Detect which cell encompasses the target text, then output its (X, Y) center coordinate. 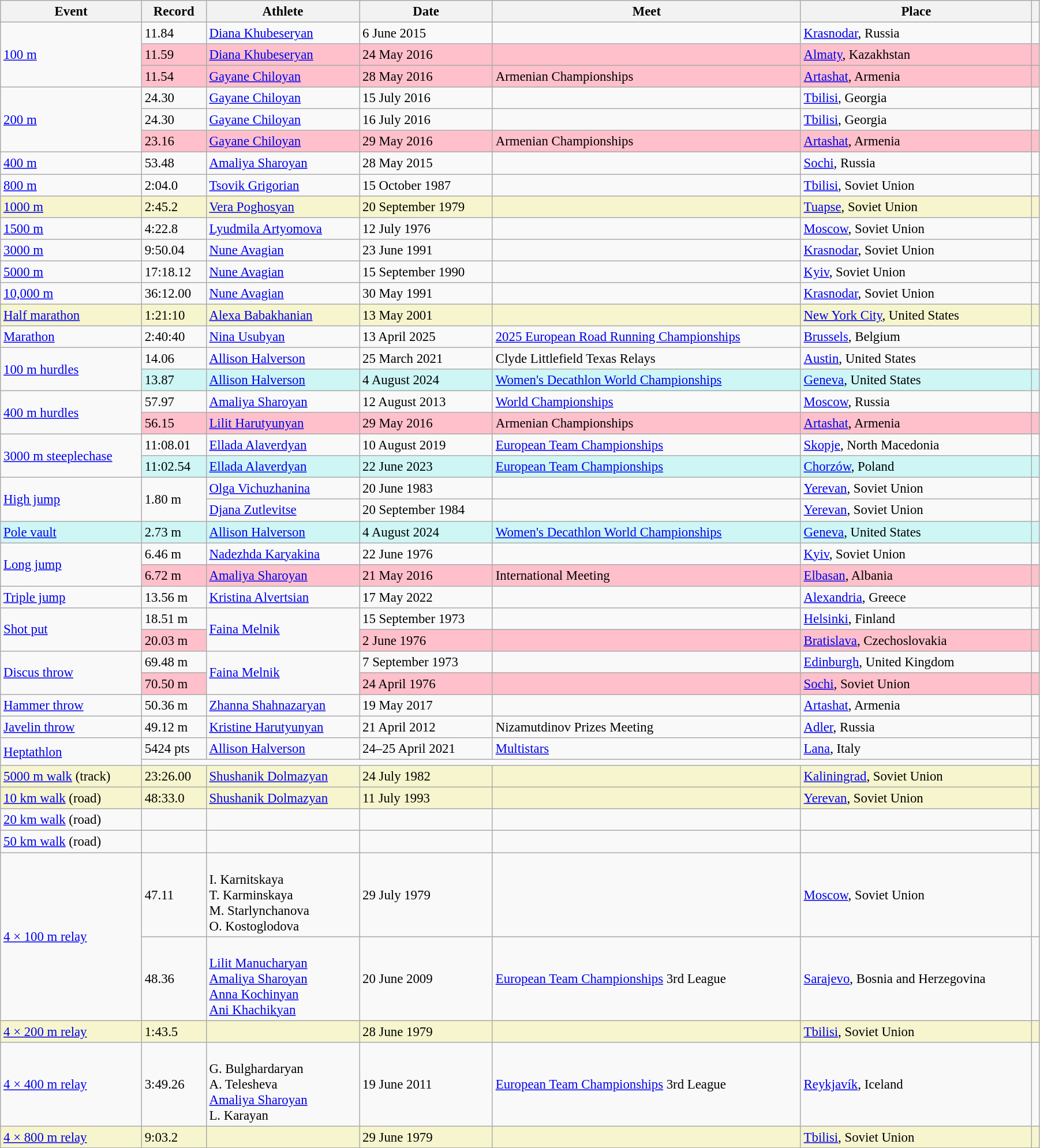
19 June 2011 (426, 1084)
Clyde Littlefield Texas Relays (646, 358)
Vera Poghosyan (283, 207)
4 × 800 m relay (72, 1137)
2:04.0 (174, 185)
29 July 1979 (426, 895)
G. BulghardaryanA. TeleshevaAmaliya SharoyanL. Karayan (283, 1084)
Lana, Italy (916, 749)
Sochi, Russia (916, 163)
53.48 (174, 163)
Sochi, Soviet Union (916, 684)
World Championships (646, 402)
4 × 400 m relay (72, 1084)
Tuapse, Soviet Union (916, 207)
Triple jump (72, 597)
100 m (72, 55)
Edinburgh, United Kingdom (916, 662)
19 May 2017 (426, 706)
22 June 1976 (426, 554)
Heptathlon (72, 752)
2:45.2 (174, 207)
1500 m (72, 228)
Nadezhda Karyakina (283, 554)
Kaliningrad, Soviet Union (916, 776)
200 m (72, 120)
3000 m steeplechase (72, 456)
Record (174, 12)
New York City, United States (916, 315)
Meet (646, 12)
Nizamutdinov Prizes Meeting (646, 727)
Bratislava, Czechoslovakia (916, 640)
3:49.26 (174, 1084)
4 × 200 m relay (72, 1031)
11 July 1993 (426, 798)
1000 m (72, 207)
2025 European Road Running Championships (646, 337)
6.72 m (174, 575)
49.12 m (174, 727)
10 km walk (road) (72, 798)
Javelin throw (72, 727)
14.06 (174, 358)
Lilit Harutyunyan (283, 423)
20 September 1979 (426, 207)
Austin, United States (916, 358)
Date (426, 12)
Alexandria, Greece (916, 597)
Marathon (72, 337)
800 m (72, 185)
24 July 1982 (426, 776)
69.48 m (174, 662)
Elbasan, Albania (916, 575)
Djana Zutlevitse (283, 511)
24 May 2016 (426, 55)
Brussels, Belgium (916, 337)
25 March 2021 (426, 358)
29 June 1979 (426, 1137)
23.16 (174, 141)
28 May 2016 (426, 77)
20 June 2009 (426, 978)
Helsinki, Finland (916, 619)
5424 pts (174, 749)
Chorzów, Poland (916, 467)
11:08.01 (174, 445)
23 June 1991 (426, 250)
23:26.00 (174, 776)
Place (916, 12)
Kristine Harutyunyan (283, 727)
11.59 (174, 55)
6.46 m (174, 554)
Kristina Alvertsian (283, 597)
Almaty, Kazakhstan (916, 55)
Shot put (72, 630)
10,000 m (72, 294)
47.11 (174, 895)
20 June 1983 (426, 489)
Half marathon (72, 315)
High jump (72, 500)
Multistars (646, 749)
Olga Vichuzhanina (283, 489)
Long jump (72, 564)
Tsovik Grigorian (283, 185)
20 September 1984 (426, 511)
30 May 1991 (426, 294)
28 May 2015 (426, 163)
Event (72, 12)
5000 m walk (track) (72, 776)
56.15 (174, 423)
15 October 1987 (426, 185)
Reykjavík, Iceland (916, 1084)
12 August 2013 (426, 402)
10 August 2019 (426, 445)
13.87 (174, 380)
100 m hurdles (72, 369)
20.03 m (174, 640)
13 May 2001 (426, 315)
Skopje, North Macedonia (916, 445)
16 July 2016 (426, 120)
21 April 2012 (426, 727)
48:33.0 (174, 798)
7 September 1973 (426, 662)
24–25 April 2021 (426, 749)
Moscow, Russia (916, 402)
Nina Usubyan (283, 337)
1.80 m (174, 500)
2 June 1976 (426, 640)
2:40:40 (174, 337)
I. KarnitskayaT. KarminskayaM. StarlynchanovaO. Kostoglodova (283, 895)
Athlete (283, 12)
Discus throw (72, 673)
Adler, Russia (916, 727)
Lilit ManucharyanAmaliya SharoyanAnna KochinyanAni Khachikyan (283, 978)
15 July 2016 (426, 98)
5000 m (72, 272)
18.51 m (174, 619)
Hammer throw (72, 706)
28 June 1979 (426, 1031)
12 July 1976 (426, 228)
International Meeting (646, 575)
21 May 2016 (426, 575)
4:22.8 (174, 228)
17 May 2022 (426, 597)
9:03.2 (174, 1137)
Zhanna Shahnazaryan (283, 706)
13.56 m (174, 597)
6 June 2015 (426, 33)
3000 m (72, 250)
17:18.12 (174, 272)
400 m hurdles (72, 413)
Sarajevo, Bosnia and Herzegovina (916, 978)
2.73 m (174, 532)
15 September 1990 (426, 272)
Pole vault (72, 532)
1:21:10 (174, 315)
13 April 2025 (426, 337)
Lyudmila Artyomova (283, 228)
Krasnodar, Russia (916, 33)
9:50.04 (174, 250)
50 km walk (road) (72, 842)
70.50 m (174, 684)
Alexa Babakhanian (283, 315)
400 m (72, 163)
22 June 2023 (426, 467)
11.84 (174, 33)
1:43.5 (174, 1031)
11.54 (174, 77)
4 × 100 m relay (72, 937)
57.97 (174, 402)
20 km walk (road) (72, 820)
50.36 m (174, 706)
11:02.54 (174, 467)
15 September 1973 (426, 619)
48.36 (174, 978)
24 April 1976 (426, 684)
36:12.00 (174, 294)
